From the cell containing the given text, extract its center point as [x, y] coordinate. 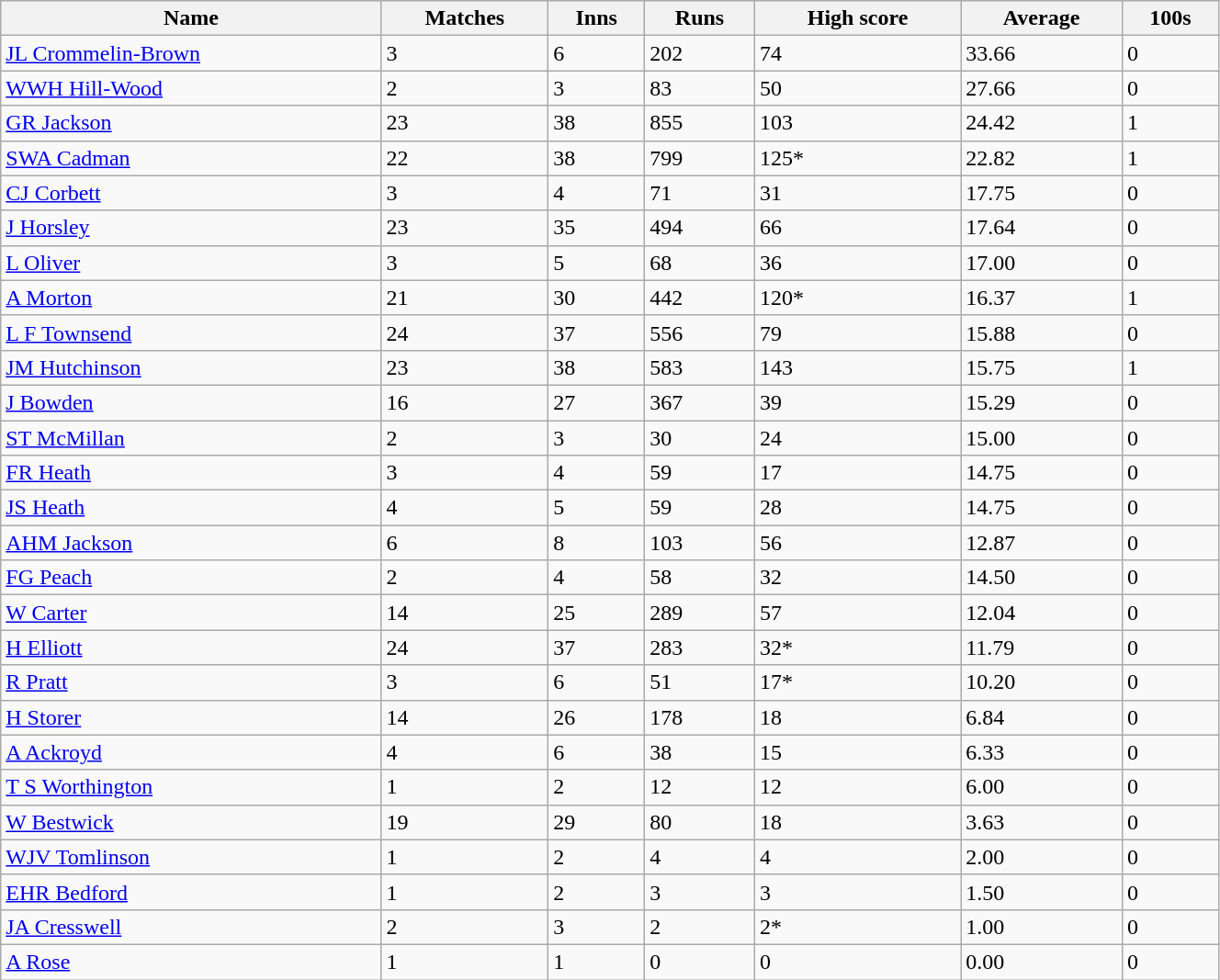
W Bestwick [191, 822]
1.00 [1042, 927]
Inns [597, 18]
GR Jackson [191, 123]
Runs [700, 18]
A Morton [191, 298]
367 [700, 402]
125* [857, 158]
51 [700, 682]
120* [857, 298]
CJ Corbett [191, 193]
1.50 [1042, 892]
25 [597, 613]
178 [700, 717]
202 [700, 53]
799 [700, 158]
33.66 [1042, 53]
36 [857, 263]
H Storer [191, 717]
High score [857, 18]
22.82 [1042, 158]
6.84 [1042, 717]
283 [700, 648]
JL Crommelin-Brown [191, 53]
J Horsley [191, 228]
10.20 [1042, 682]
143 [857, 367]
14.50 [1042, 578]
100s [1170, 18]
24.42 [1042, 123]
71 [700, 193]
15.75 [1042, 367]
T S Worthington [191, 787]
15.29 [1042, 402]
56 [857, 543]
74 [857, 53]
0.00 [1042, 962]
6.33 [1042, 752]
15 [857, 752]
11.79 [1042, 648]
Name [191, 18]
58 [700, 578]
2* [857, 927]
583 [700, 367]
22 [465, 158]
A Ackroyd [191, 752]
79 [857, 332]
Average [1042, 18]
32* [857, 648]
EHR Bedford [191, 892]
12.87 [1042, 543]
35 [597, 228]
442 [700, 298]
J Bowden [191, 402]
AHM Jackson [191, 543]
50 [857, 88]
31 [857, 193]
2.00 [1042, 857]
289 [700, 613]
68 [700, 263]
80 [700, 822]
32 [857, 578]
8 [597, 543]
17* [857, 682]
29 [597, 822]
66 [857, 228]
SWA Cadman [191, 158]
3.63 [1042, 822]
R Pratt [191, 682]
A Rose [191, 962]
H Elliott [191, 648]
L Oliver [191, 263]
494 [700, 228]
ST McMillan [191, 438]
19 [465, 822]
6.00 [1042, 787]
17 [857, 473]
27.66 [1042, 88]
17.00 [1042, 263]
JS Heath [191, 508]
39 [857, 402]
83 [700, 88]
FG Peach [191, 578]
JA Cresswell [191, 927]
57 [857, 613]
16 [465, 402]
556 [700, 332]
JM Hutchinson [191, 367]
15.00 [1042, 438]
15.88 [1042, 332]
WWH Hill-Wood [191, 88]
28 [857, 508]
FR Heath [191, 473]
17.75 [1042, 193]
Matches [465, 18]
17.64 [1042, 228]
855 [700, 123]
WJV Tomlinson [191, 857]
12.04 [1042, 613]
16.37 [1042, 298]
27 [597, 402]
21 [465, 298]
26 [597, 717]
W Carter [191, 613]
L F Townsend [191, 332]
